Detect which cell encompasses the target text, then output its (x, y) center coordinate. 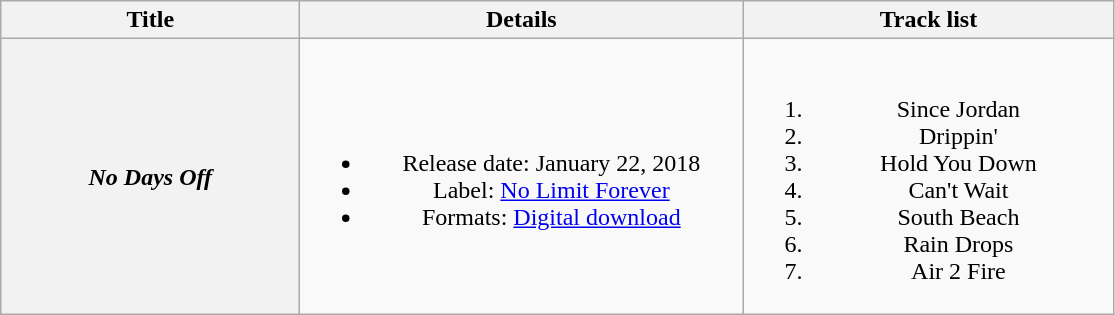
Track list (928, 20)
Title (150, 20)
Details (522, 20)
Since JordanDrippin'Hold You DownCan't WaitSouth BeachRain DropsAir 2 Fire (928, 176)
Release date: January 22, 2018Label: No Limit ForeverFormats: Digital download (522, 176)
No Days Off (150, 176)
